Return [X, Y] of the center of cell containing provided text 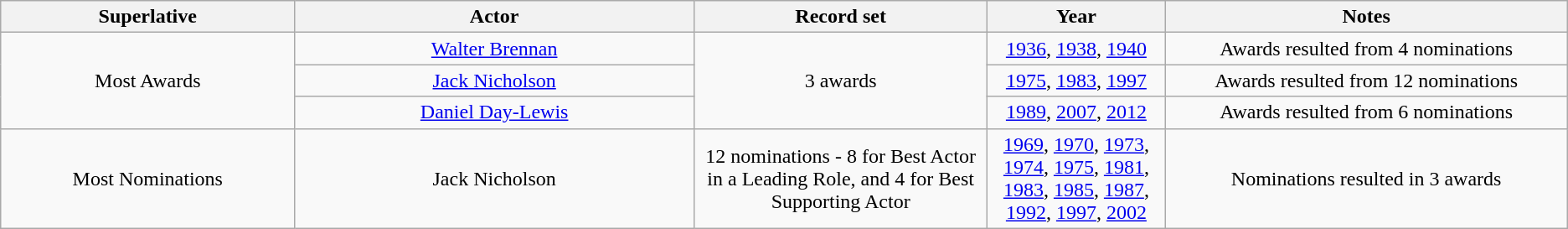
Awards resulted from 12 nominations [1366, 81]
Actor [494, 17]
3 awards [840, 81]
1969, 1970, 1973, 1974, 1975, 1981, 1983, 1985, 1987, 1992, 1997, 2002 [1076, 178]
Record set [840, 17]
12 nominations - 8 for Best Actor in a Leading Role, and 4 for Best Supporting Actor [840, 178]
Awards resulted from 6 nominations [1366, 112]
1975, 1983, 1997 [1076, 81]
Walter Brennan [494, 49]
Awards resulted from 4 nominations [1366, 49]
Superlative [147, 17]
Most Awards [147, 81]
Nominations resulted in 3 awards [1366, 178]
1989, 2007, 2012 [1076, 112]
Most Nominations [147, 178]
Notes [1366, 17]
Daniel Day-Lewis [494, 112]
1936, 1938, 1940 [1076, 49]
Year [1076, 17]
